Find where the given text appears and provide that cell's center as [x, y] coordinate. 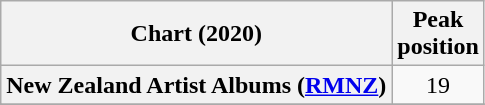
Chart (2020) [196, 34]
19 [438, 85]
Peakposition [438, 34]
New Zealand Artist Albums (RMNZ) [196, 85]
